Determine the [x, y] coordinate at the center of the cell enclosing the given text.  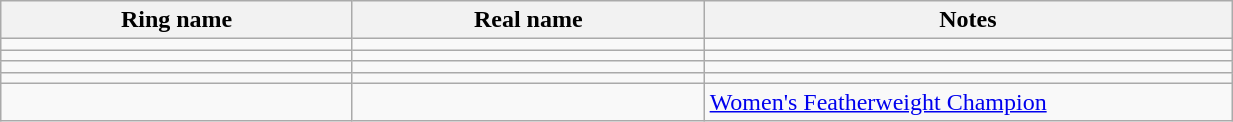
Ring name [177, 20]
Women's Featherweight Champion [968, 102]
Notes [968, 20]
Real name [528, 20]
